Scan for the cell matching the given text and deliver its [X, Y] coordinate at center. 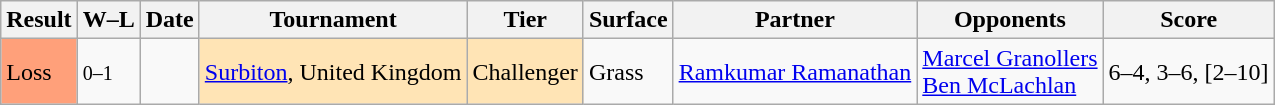
Surface [628, 20]
Result [39, 20]
Tournament [333, 20]
Grass [628, 72]
W–L [108, 20]
Score [1188, 20]
Marcel Granollers Ben McLachlan [1010, 72]
Tier [525, 20]
6–4, 3–6, [2–10] [1188, 72]
Partner [795, 20]
Ramkumar Ramanathan [795, 72]
Opponents [1010, 20]
Challenger [525, 72]
Loss [39, 72]
Date [170, 20]
0–1 [108, 72]
Surbiton, United Kingdom [333, 72]
